Pinpoint the cell where the given text exists, returning its [x, y] midpoint coordinate. 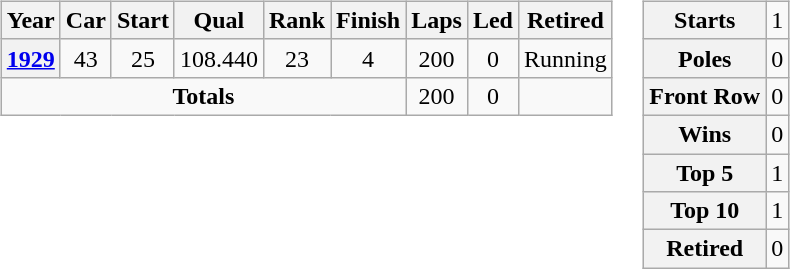
43 [86, 58]
Totals [203, 96]
23 [296, 58]
Laps [437, 20]
Qual [218, 20]
Wins [705, 134]
Top 10 [705, 211]
Rank [296, 20]
1929 [30, 58]
Car [86, 20]
Top 5 [705, 173]
4 [368, 58]
Starts [705, 20]
Finish [368, 20]
108.440 [218, 58]
Running [565, 58]
Year [30, 20]
25 [142, 58]
Led [492, 20]
Front Row [705, 96]
Start [142, 20]
Poles [705, 58]
